Determine the [x, y] coordinate at the center of the cell enclosing the given text.  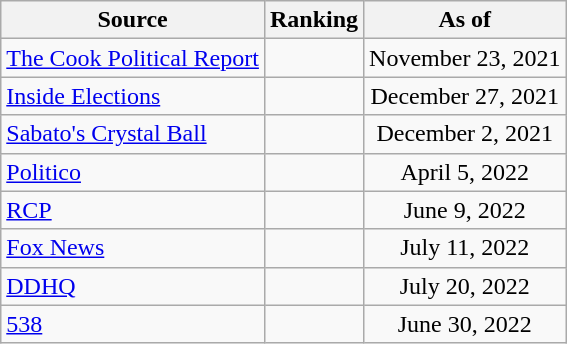
December 2, 2021 [465, 134]
Politico [133, 172]
Ranking [314, 20]
Inside Elections [133, 96]
April 5, 2022 [465, 172]
Sabato's Crystal Ball [133, 134]
July 20, 2022 [465, 286]
June 30, 2022 [465, 324]
Source [133, 20]
DDHQ [133, 286]
The Cook Political Report [133, 58]
November 23, 2021 [465, 58]
December 27, 2021 [465, 96]
As of [465, 20]
RCP [133, 210]
July 11, 2022 [465, 248]
June 9, 2022 [465, 210]
Fox News [133, 248]
538 [133, 324]
